For the text-containing cell, return its midpoint in (X, Y) coordinate format. 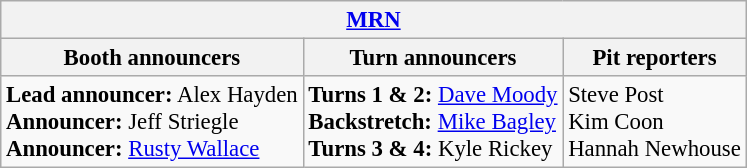
Turn announcers (433, 58)
Pit reporters (654, 58)
Lead announcer: Alex HaydenAnnouncer: Jeff StriegleAnnouncer: Rusty Wallace (152, 122)
Steve PostKim CoonHannah Newhouse (654, 122)
MRN (374, 20)
Booth announcers (152, 58)
Turns 1 & 2: Dave MoodyBackstretch: Mike BagleyTurns 3 & 4: Kyle Rickey (433, 122)
